Extract the [x, y] coordinate from the center of the cell holding the provided text.  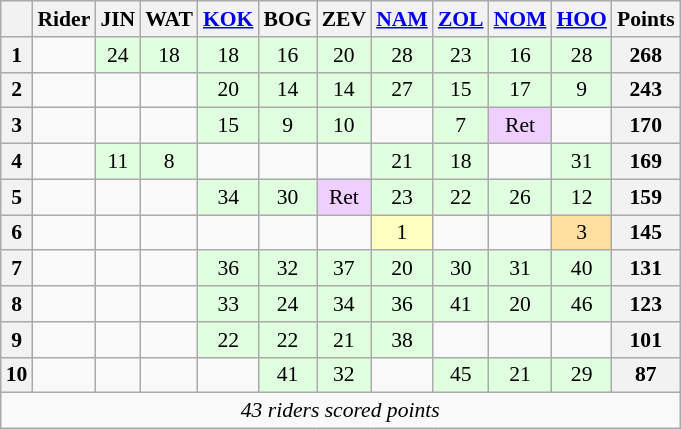
40 [582, 269]
145 [646, 233]
87 [646, 375]
46 [582, 304]
268 [646, 55]
11 [118, 162]
26 [520, 197]
HOO [582, 19]
KOK [228, 19]
170 [646, 126]
NAM [402, 19]
ZEV [344, 19]
2 [17, 90]
NOM [520, 19]
159 [646, 197]
38 [402, 340]
4 [17, 162]
JIN [118, 19]
131 [646, 269]
37 [344, 269]
43 riders scored points [340, 411]
17 [520, 90]
Rider [64, 19]
123 [646, 304]
243 [646, 90]
ZOL [461, 19]
12 [582, 197]
6 [17, 233]
27 [402, 90]
45 [461, 375]
29 [582, 375]
Points [646, 19]
33 [228, 304]
101 [646, 340]
169 [646, 162]
BOG [287, 19]
5 [17, 197]
WAT [169, 19]
